Scan for the cell matching the given text and deliver its (X, Y) coordinate at center. 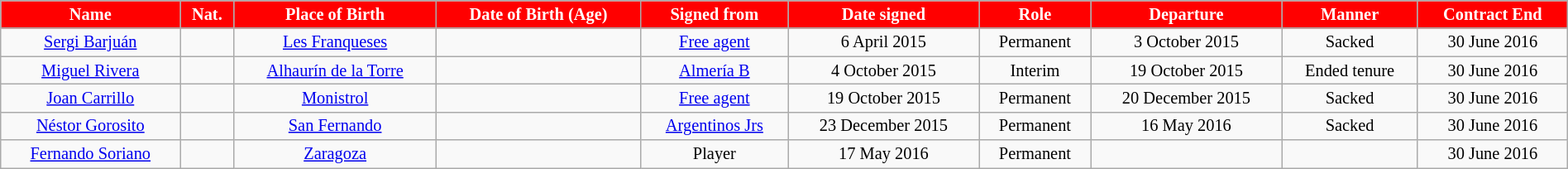
Néstor Gorosito (91, 126)
Name (91, 14)
Interim (1035, 70)
Alhaurín de la Torre (336, 70)
Nat. (207, 14)
San Fernando (336, 126)
23 December 2015 (883, 126)
Player (715, 154)
Role (1035, 14)
4 October 2015 (883, 70)
6 April 2015 (883, 42)
Date of Birth (Age) (538, 14)
3 October 2015 (1186, 42)
Argentinos Jrs (715, 126)
Sergi Barjuán (91, 42)
Signed from (715, 14)
Contract End (1492, 14)
17 May 2016 (883, 154)
Ended tenure (1350, 70)
Departure (1186, 14)
Place of Birth (336, 14)
20 December 2015 (1186, 98)
Monistrol (336, 98)
Les Franqueses (336, 42)
Miguel Rivera (91, 70)
Date signed (883, 14)
Fernando Soriano (91, 154)
Almería B (715, 70)
Zaragoza (336, 154)
Manner (1350, 14)
16 May 2016 (1186, 126)
Joan Carrillo (91, 98)
